Output the [x, y] coordinate of the center of the cell containing the given text.  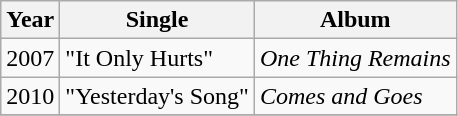
Single [158, 20]
Comes and Goes [355, 96]
"It Only Hurts" [158, 58]
One Thing Remains [355, 58]
Album [355, 20]
Year [30, 20]
2007 [30, 58]
"Yesterday's Song" [158, 96]
2010 [30, 96]
